Detect which cell encompasses the target text, then output its [X, Y] center coordinate. 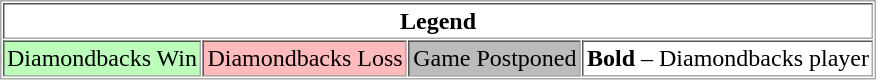
Game Postponed [495, 58]
Diamondbacks Win [102, 58]
Diamondbacks Loss [305, 58]
Legend [438, 21]
Bold – Diamondbacks player [728, 58]
